Extract the [X, Y] coordinate from the center of the cell holding the provided text.  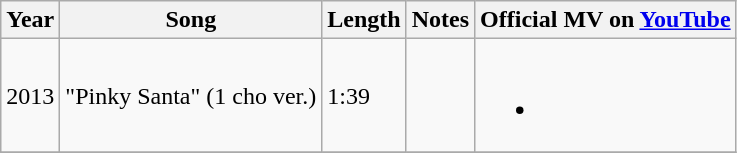
Year [30, 20]
"Pinky Santa" (1 cho ver.) [191, 96]
Official MV on YouTube [606, 20]
Notes [440, 20]
1:39 [364, 96]
Song [191, 20]
Length [364, 20]
2013 [30, 96]
